Scan for the cell matching the given text and deliver its (x, y) coordinate at center. 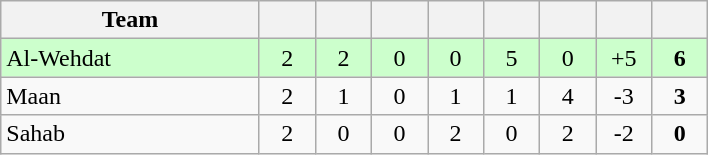
Al-Wehdat (130, 58)
4 (568, 96)
Sahab (130, 134)
Maan (130, 96)
3 (680, 96)
-2 (624, 134)
+5 (624, 58)
5 (512, 58)
Team (130, 20)
-3 (624, 96)
6 (680, 58)
